Capture the cell that displays the provided text and extract its [X, Y] central coordinate. 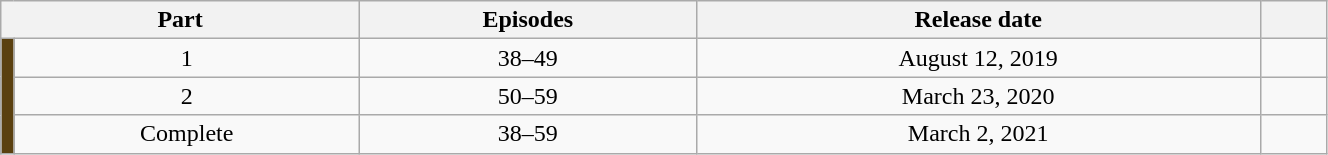
1 [186, 58]
38–59 [528, 134]
March 2, 2021 [978, 134]
2 [186, 96]
Episodes [528, 20]
38–49 [528, 58]
50–59 [528, 96]
August 12, 2019 [978, 58]
Part [180, 20]
Release date [978, 20]
March 23, 2020 [978, 96]
Complete [186, 134]
